Scan for the cell matching the given text and deliver its [X, Y] coordinate at center. 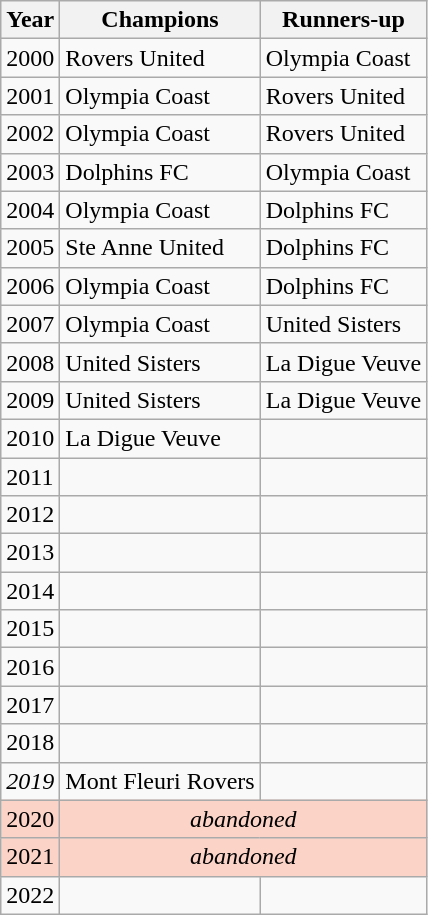
2001 [30, 96]
2006 [30, 286]
2002 [30, 134]
2019 [30, 781]
2004 [30, 210]
2012 [30, 515]
2020 [30, 819]
2018 [30, 743]
Runners-up [344, 20]
2015 [30, 629]
Year [30, 20]
2007 [30, 324]
2016 [30, 667]
2005 [30, 248]
2017 [30, 705]
2014 [30, 591]
2022 [30, 895]
2009 [30, 400]
2003 [30, 172]
2000 [30, 58]
2013 [30, 553]
Mont Fleuri Rovers [160, 781]
Champions [160, 20]
2010 [30, 438]
2021 [30, 857]
Ste Anne United [160, 248]
2011 [30, 477]
2008 [30, 362]
